Find where the given text appears and provide that cell's center as [x, y] coordinate. 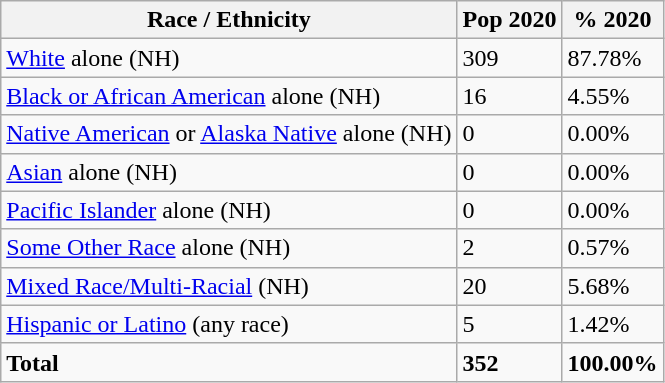
% 2020 [612, 20]
4.55% [612, 96]
Pop 2020 [510, 20]
5.68% [612, 286]
Some Other Race alone (NH) [229, 248]
Hispanic or Latino (any race) [229, 324]
5 [510, 324]
1.42% [612, 324]
0.57% [612, 248]
16 [510, 96]
87.78% [612, 58]
Mixed Race/Multi-Racial (NH) [229, 286]
309 [510, 58]
Native American or Alaska Native alone (NH) [229, 134]
2 [510, 248]
Total [229, 362]
Asian alone (NH) [229, 172]
352 [510, 362]
White alone (NH) [229, 58]
Pacific Islander alone (NH) [229, 210]
20 [510, 286]
Black or African American alone (NH) [229, 96]
Race / Ethnicity [229, 20]
100.00% [612, 362]
